Locate the cell with the specified text and output its [x, y] center coordinate. 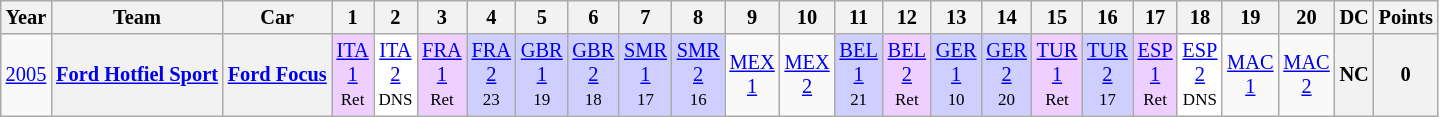
Year [26, 17]
GBR218 [594, 75]
18 [1200, 17]
5 [542, 17]
2 [396, 17]
15 [1057, 17]
2005 [26, 75]
MAC2 [1306, 75]
7 [646, 17]
17 [1156, 17]
FRA1Ret [442, 75]
0 [1406, 75]
ESP1Ret [1156, 75]
Car [278, 17]
ITA2DNS [396, 75]
GBR119 [542, 75]
3 [442, 17]
9 [752, 17]
6 [594, 17]
DC [1354, 17]
16 [1107, 17]
19 [1250, 17]
MEX2 [808, 75]
Ford Hotfiel Sport [137, 75]
TUR1Ret [1057, 75]
MEX1 [752, 75]
BEL121 [859, 75]
SMR117 [646, 75]
11 [859, 17]
4 [492, 17]
8 [698, 17]
TUR217 [1107, 75]
Points [1406, 17]
NC [1354, 75]
Ford Focus [278, 75]
ESP2DNS [1200, 75]
SMR216 [698, 75]
GER110 [956, 75]
Team [137, 17]
BEL2Ret [907, 75]
12 [907, 17]
ITA1Ret [353, 75]
20 [1306, 17]
MAC1 [1250, 75]
13 [956, 17]
10 [808, 17]
14 [1006, 17]
FRA223 [492, 75]
1 [353, 17]
GER220 [1006, 75]
